Identify which cell holds the provided text, then report its [X, Y] central coordinate. 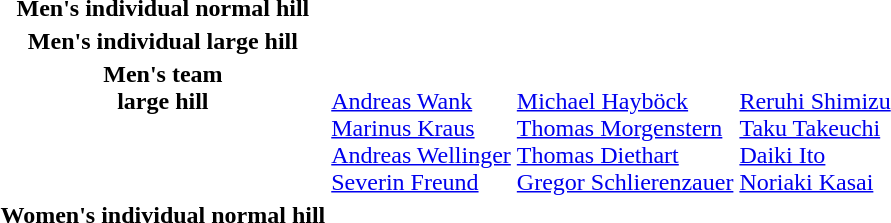
Andreas WankMarinus KrausAndreas WellingerSeverin Freund [422, 128]
Michael HayböckThomas MorgensternThomas DiethartGregor Schlierenzauer [625, 128]
